Capture the cell that displays the provided text and extract its [X, Y] central coordinate. 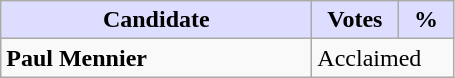
Candidate [156, 20]
% [426, 20]
Paul Mennier [156, 58]
Votes [355, 20]
Acclaimed [383, 58]
